Scan for the cell matching the given text and deliver its [x, y] coordinate at center. 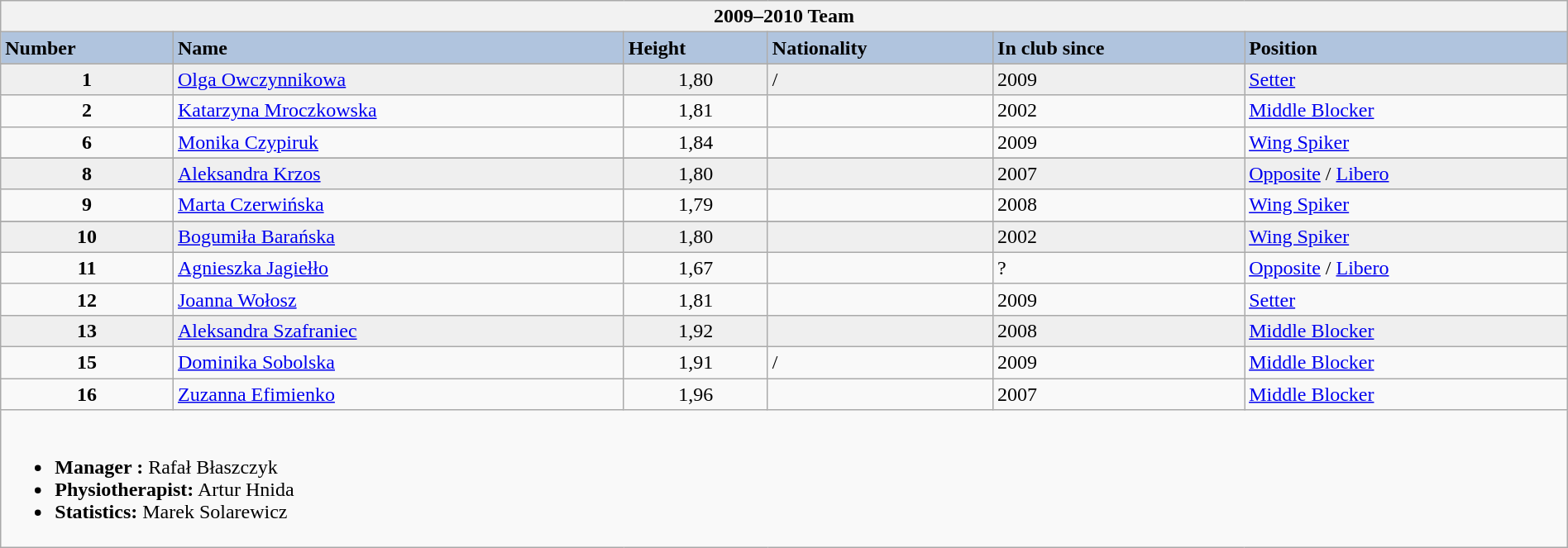
Number [88, 48]
? [1119, 268]
Nationality [880, 48]
8 [88, 174]
Manager : Rafał BłaszczykPhysiotherapist: Artur HnidaStatistics: Marek Solarewicz [784, 479]
Dominika Sobolska [399, 362]
Zuzanna Efimienko [399, 394]
2009–2010 Team [784, 17]
Agnieszka Jagiełło [399, 268]
1,91 [696, 362]
15 [88, 362]
9 [88, 205]
10 [88, 236]
11 [88, 268]
2 [88, 111]
In club since [1119, 48]
1,84 [696, 142]
1 [88, 79]
Olga Owczynnikowa [399, 79]
1,96 [696, 394]
Aleksandra Szafraniec [399, 331]
Marta Czerwińska [399, 205]
16 [88, 394]
12 [88, 299]
Position [1406, 48]
1,67 [696, 268]
Joanna Wołosz [399, 299]
1,92 [696, 331]
13 [88, 331]
Bogumiła Barańska [399, 236]
Name [399, 48]
Aleksandra Krzos [399, 174]
Katarzyna Mroczkowska [399, 111]
Monika Czypiruk [399, 142]
1,79 [696, 205]
Height [696, 48]
6 [88, 142]
